Determine the (X, Y) coordinate at the center of the cell enclosing the given text.  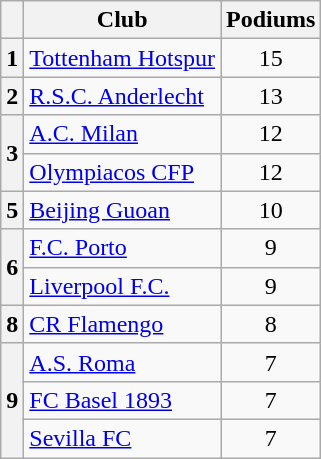
Podiums (270, 20)
Tottenham Hotspur (122, 58)
13 (270, 96)
CR Flamengo (122, 324)
2 (12, 96)
FC Basel 1893 (122, 400)
15 (270, 58)
Olympiacos CFP (122, 172)
Liverpool F.C. (122, 286)
Club (122, 20)
1 (12, 58)
3 (12, 153)
A.C. Milan (122, 134)
Beijing Guoan (122, 210)
Sevilla FC (122, 438)
R.S.C. Anderlecht (122, 96)
5 (12, 210)
10 (270, 210)
F.C. Porto (122, 248)
6 (12, 267)
A.S. Roma (122, 362)
